Extract the (X, Y) coordinate from the center of the cell holding the provided text.  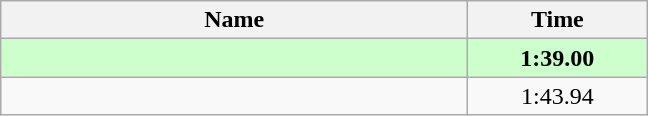
1:39.00 (558, 58)
Time (558, 20)
1:43.94 (558, 96)
Name (234, 20)
